Return [x, y] of the center of cell containing provided text 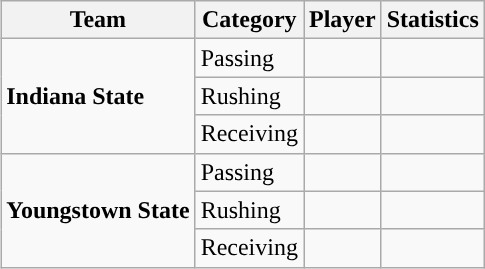
Category [249, 20]
Team [98, 20]
Statistics [432, 20]
Indiana State [98, 96]
Youngstown State [98, 210]
Player [343, 20]
